Scan for the cell matching the given text and deliver its (x, y) coordinate at center. 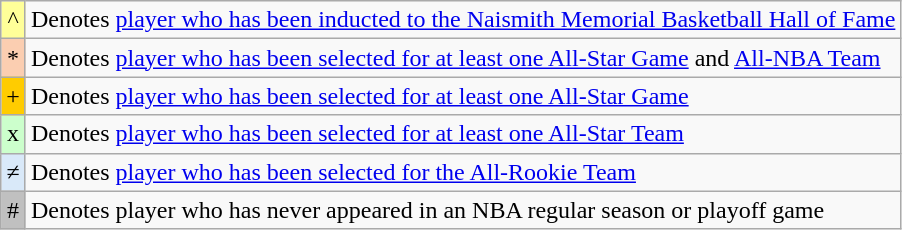
Denotes player who has been inducted to the Naismith Memorial Basketball Hall of Fame (463, 20)
Denotes player who has been selected for at least one All-Star Team (463, 134)
+ (14, 96)
^ (14, 20)
≠ (14, 172)
# (14, 210)
Denotes player who has been selected for at least one All-Star Game and All-NBA Team (463, 58)
* (14, 58)
Denotes player who has never appeared in an NBA regular season or playoff game (463, 210)
Denotes player who has been selected for the All-Rookie Team (463, 172)
x (14, 134)
Denotes player who has been selected for at least one All-Star Game (463, 96)
